Detect which cell encompasses the target text, then output its [X, Y] center coordinate. 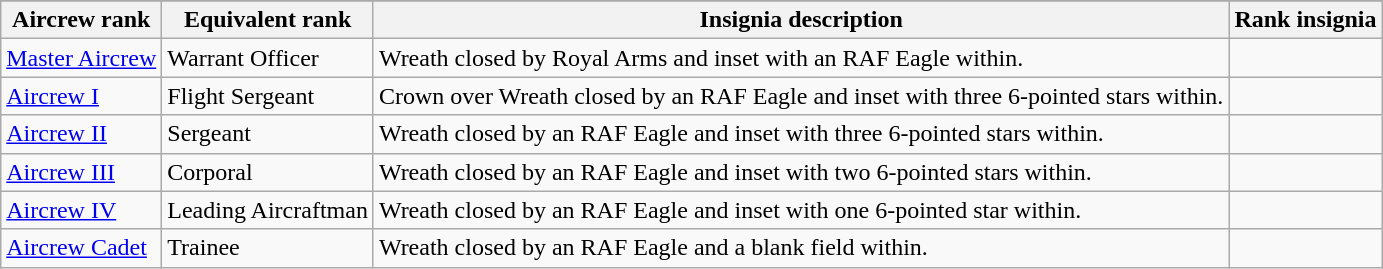
Corporal [268, 172]
Insignia description [800, 20]
Aircrew III [82, 172]
Wreath closed by Royal Arms and inset with an RAF Eagle within. [800, 58]
Aircrew rank [82, 20]
Wreath closed by an RAF Eagle and inset with one 6-pointed star within. [800, 210]
Aircrew Cadet [82, 248]
Wreath closed by an RAF Eagle and a blank field within. [800, 248]
Leading Aircraftman [268, 210]
Aircrew IV [82, 210]
Aircrew I [82, 96]
Aircrew II [82, 134]
Equivalent rank [268, 20]
Rank insignia [1306, 20]
Master Aircrew [82, 58]
Trainee [268, 248]
Wreath closed by an RAF Eagle and inset with three 6-pointed stars within. [800, 134]
Wreath closed by an RAF Eagle and inset with two 6-pointed stars within. [800, 172]
Flight Sergeant [268, 96]
Sergeant [268, 134]
Warrant Officer [268, 58]
Crown over Wreath closed by an RAF Eagle and inset with three 6-pointed stars within. [800, 96]
